Detect which cell encompasses the target text, then output its [x, y] center coordinate. 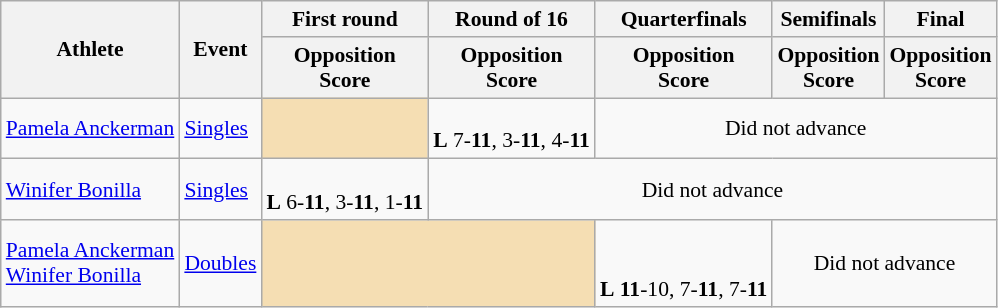
Pamela Anckerman [90, 128]
Doubles [220, 264]
Winifer Bonilla [90, 190]
Event [220, 50]
Quarterfinals [684, 19]
Round of 16 [512, 19]
Athlete [90, 50]
First round [344, 19]
Semifinals [828, 19]
L 6-11, 3-11, 1-11 [344, 190]
L 11-10, 7-11, 7-11 [684, 264]
L 7-11, 3-11, 4-11 [512, 128]
Final [941, 19]
Pamela AnckermanWinifer Bonilla [90, 264]
